Search for the cell housing the specified text and yield its (x, y) center coordinate. 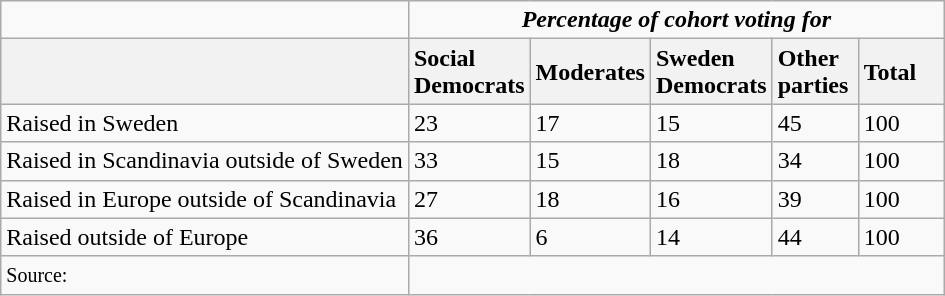
34 (815, 161)
Social Democrats (469, 72)
Raised in Sweden (205, 123)
Raised outside of Europe (205, 237)
33 (469, 161)
Percentage of cohort voting for (676, 20)
6 (590, 237)
44 (815, 237)
Source: (205, 275)
45 (815, 123)
Sweden Democrats (711, 72)
Raised in Europe outside of Scandinavia (205, 199)
16 (711, 199)
27 (469, 199)
17 (590, 123)
36 (469, 237)
14 (711, 237)
39 (815, 199)
Other parties (815, 72)
Moderates (590, 72)
Raised in Scandinavia outside of Sweden (205, 161)
23 (469, 123)
Total (901, 72)
